Capture the cell that displays the provided text and extract its (X, Y) central coordinate. 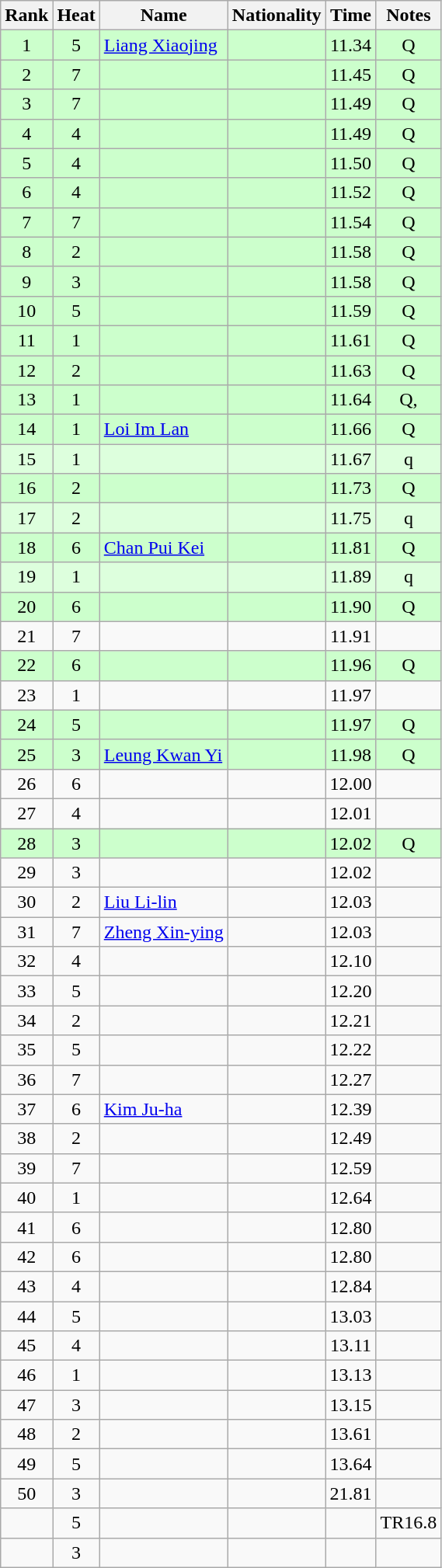
Zheng Xin-ying (163, 932)
11.45 (351, 75)
10 (26, 311)
Notes (409, 16)
13.64 (351, 1464)
44 (26, 1316)
20 (26, 607)
11.50 (351, 163)
11.81 (351, 548)
Leung Kwan Yi (163, 754)
13.61 (351, 1434)
13.13 (351, 1375)
8 (26, 252)
13 (26, 400)
Liu Li-lin (163, 902)
38 (26, 1139)
11.34 (351, 45)
11.64 (351, 400)
21 (26, 636)
12.01 (351, 813)
18 (26, 548)
11.96 (351, 666)
12.10 (351, 961)
43 (26, 1286)
28 (26, 843)
12.21 (351, 1020)
19 (26, 577)
Heat (76, 16)
49 (26, 1464)
12 (26, 370)
24 (26, 725)
11.54 (351, 222)
Chan Pui Kei (163, 548)
12.49 (351, 1139)
35 (26, 1050)
21.81 (351, 1493)
14 (26, 429)
12.20 (351, 991)
9 (26, 281)
Rank (26, 16)
11 (26, 340)
48 (26, 1434)
50 (26, 1493)
33 (26, 991)
Liang Xiaojing (163, 45)
40 (26, 1198)
12.64 (351, 1198)
11.75 (351, 518)
11.67 (351, 459)
11.91 (351, 636)
Loi Im Lan (163, 429)
34 (26, 1020)
36 (26, 1080)
42 (26, 1257)
46 (26, 1375)
11.61 (351, 340)
11.63 (351, 370)
39 (26, 1168)
Name (163, 16)
11.59 (351, 311)
13.03 (351, 1316)
16 (26, 488)
Q, (409, 400)
11.98 (351, 754)
30 (26, 902)
26 (26, 784)
23 (26, 695)
47 (26, 1405)
Nationality (277, 16)
11.52 (351, 193)
32 (26, 961)
Time (351, 16)
45 (26, 1346)
12.27 (351, 1080)
12.39 (351, 1109)
12.00 (351, 784)
13.15 (351, 1405)
15 (26, 459)
11.90 (351, 607)
TR16.8 (409, 1523)
11.73 (351, 488)
12.84 (351, 1286)
27 (26, 813)
13.11 (351, 1346)
29 (26, 873)
22 (26, 666)
12.22 (351, 1050)
37 (26, 1109)
25 (26, 754)
12.59 (351, 1168)
31 (26, 932)
11.89 (351, 577)
17 (26, 518)
11.66 (351, 429)
Kim Ju-ha (163, 1109)
41 (26, 1227)
